Pinpoint the cell where the given text exists, returning its (X, Y) midpoint coordinate. 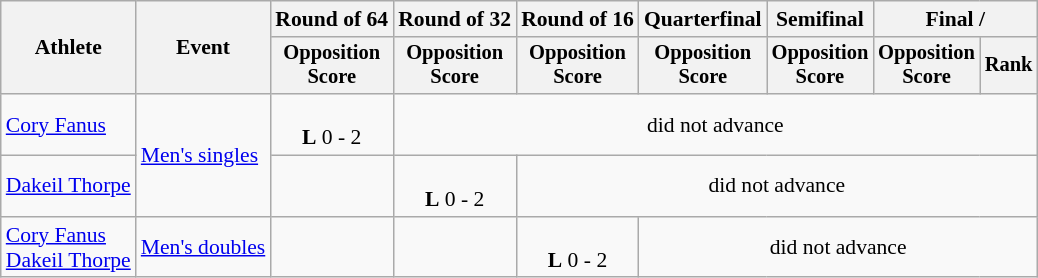
Cory FanusDakeil Thorpe (68, 248)
Semifinal (820, 19)
Men's singles (204, 155)
Round of 16 (578, 19)
Event (204, 48)
Round of 32 (454, 19)
Quarterfinal (703, 19)
Cory Fanus (68, 124)
Men's doubles (204, 248)
Athlete (68, 48)
Final / (955, 19)
Dakeil Thorpe (68, 186)
Rank (1009, 66)
Round of 64 (332, 19)
